Scan for the cell matching the given text and deliver its (X, Y) coordinate at center. 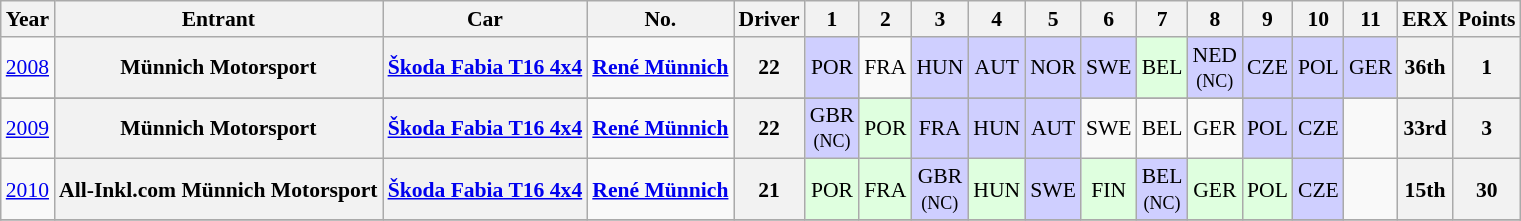
21 (770, 190)
7 (1162, 19)
BEL(NC) (1162, 190)
30 (1487, 190)
Entrant (218, 19)
Points (1487, 19)
GBR(NC) (940, 190)
15th (1425, 190)
2008 (28, 68)
36th (1425, 68)
GBR (NC) (832, 128)
6 (1109, 19)
5 (1053, 19)
4 (996, 19)
ERX (1425, 19)
Year (28, 19)
9 (1268, 19)
2009 (28, 128)
No. (660, 19)
Car (486, 19)
All-Inkl.com Münnich Motorsport (218, 190)
2 (885, 19)
2010 (28, 190)
10 (1318, 19)
33rd (1425, 128)
11 (1370, 19)
8 (1215, 19)
NOR (1053, 68)
Driver (770, 19)
FIN (1109, 190)
NED(NC) (1215, 68)
